Output the [x, y] coordinate of the center of the cell containing the given text.  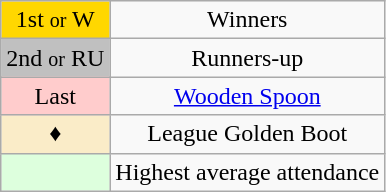
Runners-up [248, 58]
Wooden Spoon [248, 96]
Winners [248, 20]
Last [56, 96]
2nd or RU [56, 58]
♦ [56, 134]
League Golden Boot [248, 134]
Highest average attendance [248, 172]
1st or W [56, 20]
